Pinpoint the cell where the given text exists, returning its [x, y] midpoint coordinate. 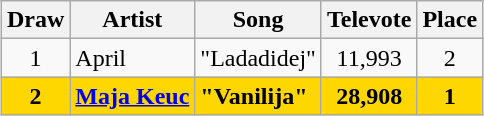
28,908 [368, 96]
Song [258, 20]
April [132, 58]
Maja Keuc [132, 96]
"Vanilija" [258, 96]
Televote [368, 20]
11,993 [368, 58]
Draw [35, 20]
"Ladadidej" [258, 58]
Place [450, 20]
Artist [132, 20]
